Locate the cell with the specified text and output its [x, y] center coordinate. 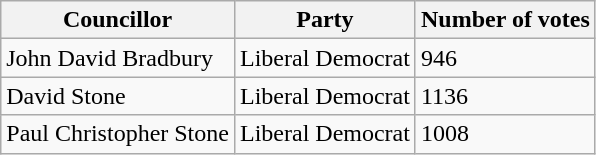
1136 [505, 96]
Paul Christopher Stone [118, 134]
David Stone [118, 96]
Councillor [118, 20]
Party [324, 20]
Number of votes [505, 20]
946 [505, 58]
John David Bradbury [118, 58]
1008 [505, 134]
